Find where the given text appears and provide that cell's center as (x, y) coordinate. 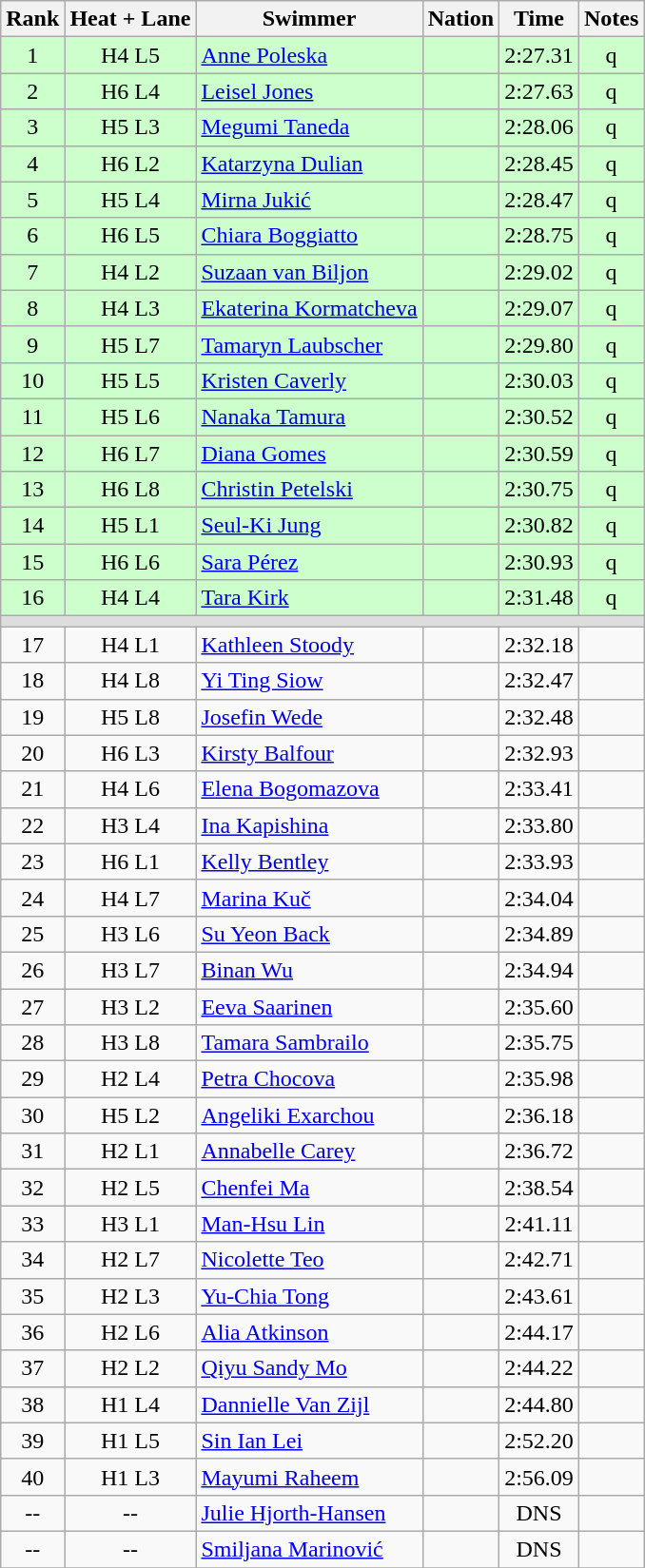
H4 L6 (130, 789)
2:38.54 (539, 1188)
H6 L4 (130, 91)
21 (32, 789)
H3 L6 (130, 934)
Yi Ting Siow (309, 681)
Tamara Sambrailo (309, 1043)
2:32.47 (539, 681)
H3 L1 (130, 1224)
2:30.03 (539, 380)
Ina Kapishina (309, 825)
32 (32, 1188)
H5 L6 (130, 416)
28 (32, 1043)
H3 L4 (130, 825)
2:34.04 (539, 898)
2:34.89 (539, 934)
Heat + Lane (130, 19)
10 (32, 380)
39 (32, 1441)
40 (32, 1477)
22 (32, 825)
9 (32, 344)
Smiljana Marinović (309, 1549)
Chiara Boggiatto (309, 236)
2:30.75 (539, 490)
Kathleen Stoody (309, 645)
23 (32, 861)
Diana Gomes (309, 454)
2:29.80 (539, 344)
2 (32, 91)
Julie Hjorth-Hansen (309, 1513)
H5 L7 (130, 344)
2:52.20 (539, 1441)
H6 L1 (130, 861)
Yu-Chia Tong (309, 1296)
H4 L4 (130, 598)
H4 L3 (130, 308)
8 (32, 308)
2:30.82 (539, 526)
Mirna Jukić (309, 200)
H5 L4 (130, 200)
17 (32, 645)
Kristen Caverly (309, 380)
2:33.80 (539, 825)
Marina Kuč (309, 898)
2:35.98 (539, 1079)
H6 L2 (130, 164)
14 (32, 526)
7 (32, 272)
H4 L7 (130, 898)
Binan Wu (309, 970)
2:35.60 (539, 1007)
2:35.75 (539, 1043)
H1 L4 (130, 1404)
H5 L3 (130, 127)
H2 L4 (130, 1079)
H2 L1 (130, 1152)
Nation (460, 19)
2:32.48 (539, 717)
12 (32, 454)
Notes (611, 19)
H2 L7 (130, 1260)
2:56.09 (539, 1477)
18 (32, 681)
H6 L3 (130, 753)
27 (32, 1007)
H5 L5 (130, 380)
Angeliki Exarchou (309, 1115)
Sara Pérez (309, 562)
1 (32, 55)
H1 L5 (130, 1441)
2:33.41 (539, 789)
H5 L1 (130, 526)
2:29.02 (539, 272)
Katarzyna Dulian (309, 164)
H3 L7 (130, 970)
Annabelle Carey (309, 1152)
2:36.72 (539, 1152)
Tamaryn Laubscher (309, 344)
Kirsty Balfour (309, 753)
29 (32, 1079)
Kelly Bentley (309, 861)
34 (32, 1260)
H4 L1 (130, 645)
Elena Bogomazova (309, 789)
2:28.45 (539, 164)
H2 L5 (130, 1188)
31 (32, 1152)
2:31.48 (539, 598)
Christin Petelski (309, 490)
2:32.93 (539, 753)
2:42.71 (539, 1260)
3 (32, 127)
6 (32, 236)
Time (539, 19)
2:29.07 (539, 308)
4 (32, 164)
H3 L8 (130, 1043)
H4 L8 (130, 681)
Nicolette Teo (309, 1260)
5 (32, 200)
16 (32, 598)
Dannielle Van Zijl (309, 1404)
24 (32, 898)
Mayumi Raheem (309, 1477)
Swimmer (309, 19)
30 (32, 1115)
H4 L5 (130, 55)
H6 L7 (130, 454)
25 (32, 934)
2:41.11 (539, 1224)
2:43.61 (539, 1296)
2:36.18 (539, 1115)
35 (32, 1296)
2:27.31 (539, 55)
Man-Hsu Lin (309, 1224)
2:44.80 (539, 1404)
Chenfei Ma (309, 1188)
Leisel Jones (309, 91)
2:33.93 (539, 861)
Alia Atkinson (309, 1332)
11 (32, 416)
Seul-Ki Jung (309, 526)
H5 L8 (130, 717)
2:28.75 (539, 236)
Qiyu Sandy Mo (309, 1368)
H5 L2 (130, 1115)
2:28.47 (539, 200)
Tara Kirk (309, 598)
Megumi Taneda (309, 127)
19 (32, 717)
33 (32, 1224)
2:30.52 (539, 416)
H2 L3 (130, 1296)
38 (32, 1404)
H1 L3 (130, 1477)
15 (32, 562)
2:34.94 (539, 970)
Petra Chocova (309, 1079)
2:30.59 (539, 454)
2:32.18 (539, 645)
26 (32, 970)
Nanaka Tamura (309, 416)
H6 L5 (130, 236)
Suzaan van Biljon (309, 272)
20 (32, 753)
37 (32, 1368)
Anne Poleska (309, 55)
13 (32, 490)
H6 L8 (130, 490)
36 (32, 1332)
Sin Ian Lei (309, 1441)
Ekaterina Kormatcheva (309, 308)
2:30.93 (539, 562)
Rank (32, 19)
2:27.63 (539, 91)
2:28.06 (539, 127)
Josefin Wede (309, 717)
Eeva Saarinen (309, 1007)
H2 L6 (130, 1332)
H3 L2 (130, 1007)
2:44.22 (539, 1368)
H2 L2 (130, 1368)
2:44.17 (539, 1332)
Su Yeon Back (309, 934)
H4 L2 (130, 272)
H6 L6 (130, 562)
